For the text-containing cell, return its midpoint in (X, Y) coordinate format. 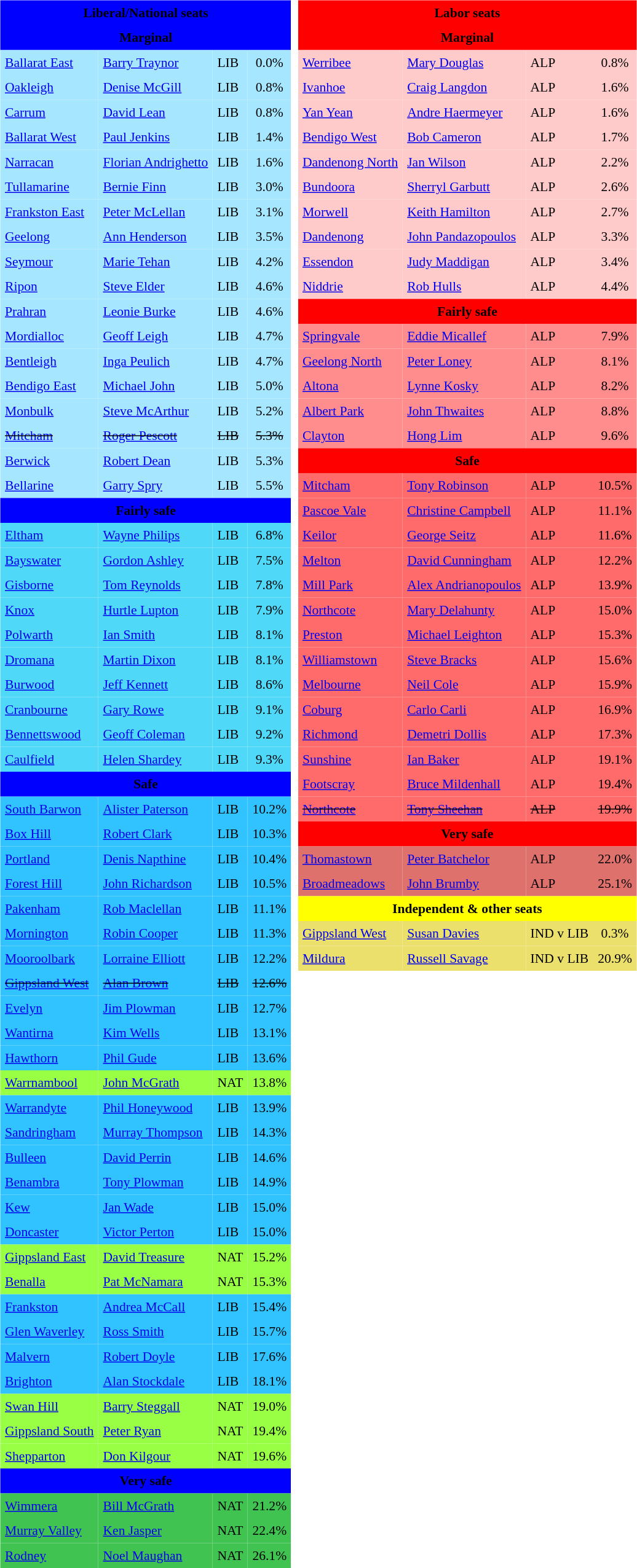
Eddie Micallef (464, 336)
Albert Park (350, 410)
Gisborne (49, 585)
Judy Maddigan (464, 261)
Dandenong (350, 237)
Frankston (49, 1306)
Ken Jasper (156, 1531)
Andrea McCall (156, 1306)
Hurtle Lupton (156, 610)
13.6% (269, 1057)
Essendon (350, 261)
10.3% (269, 834)
Portland (49, 858)
Martin Dixon (156, 659)
14.3% (269, 1132)
15.4% (269, 1306)
3.1% (269, 211)
John Pandazopoulos (464, 237)
Barry Steggall (156, 1406)
Ballarat East (49, 62)
Russell Savage (464, 958)
Benambra (49, 1182)
2.7% (615, 211)
3.4% (615, 261)
Steve Elder (156, 286)
10.4% (269, 858)
3.0% (269, 187)
2.6% (615, 187)
Ian Smith (156, 635)
Bennettswood (49, 734)
Ian Baker (464, 759)
Marie Tehan (156, 261)
Ross Smith (156, 1331)
Frankston East (49, 211)
Swan Hill (49, 1406)
David Cunningham (464, 560)
Narracan (49, 162)
0.0% (269, 62)
Independent & other seats (467, 908)
Dandenong North (350, 162)
Wimmera (49, 1505)
5.5% (269, 485)
25.1% (615, 884)
Michael Leighton (464, 635)
Christine Campbell (464, 510)
1.7% (615, 137)
Sherryl Garbutt (464, 187)
14.9% (269, 1182)
13.8% (269, 1083)
Preston (350, 635)
Sandringham (49, 1132)
Hawthorn (49, 1057)
17.6% (269, 1356)
Steve Bracks (464, 659)
Clayton (350, 436)
Knox (49, 610)
Wayne Philips (156, 535)
Alister Paterson (156, 809)
20.9% (615, 958)
8.8% (615, 410)
Robert Clark (156, 834)
Rob Hulls (464, 286)
Roger Pescott (156, 436)
5.0% (269, 386)
12.6% (269, 983)
Brighton (49, 1381)
15.7% (269, 1331)
Bundoora (350, 187)
Coburg (350, 709)
Sunshine (350, 759)
7.8% (269, 585)
Footscray (350, 784)
Eltham (49, 535)
Carlo Carli (464, 709)
Warrandyte (49, 1107)
Pakenham (49, 908)
Warrnambool (49, 1083)
Malvern (49, 1356)
Alan Stockdale (156, 1381)
Morwell (350, 211)
Mornington (49, 933)
Ivanhoe (350, 87)
Wantirna (49, 1033)
Rob Maclellan (156, 908)
8.6% (269, 684)
Geoff Leigh (156, 336)
11.3% (269, 933)
Tony Plowman (156, 1182)
Craig Langdon (464, 87)
6.8% (269, 535)
22.0% (615, 858)
Carrum (49, 112)
David Perrin (156, 1157)
Robert Dean (156, 460)
Keith Hamilton (464, 211)
Thomastown (350, 858)
David Treasure (156, 1256)
Melton (350, 560)
11.6% (615, 535)
Altona (350, 386)
8.2% (615, 386)
Gippsland South (49, 1431)
0.3% (615, 933)
Pascoe Vale (350, 510)
16.9% (615, 709)
Doncaster (49, 1232)
9.3% (269, 759)
Labor seats (467, 12)
Helen Shardey (156, 759)
Seymour (49, 261)
Tony Sheehan (464, 809)
Mill Park (350, 585)
John McGrath (156, 1083)
Geoff Coleman (156, 734)
3.3% (615, 237)
Alex Andrianopoulos (464, 585)
Geelong (49, 237)
Hong Lim (464, 436)
Ballarat West (49, 137)
2.2% (615, 162)
Burwood (49, 684)
South Barwon (49, 809)
Peter Loney (464, 361)
Ann Henderson (156, 237)
Mordialloc (49, 336)
Robert Doyle (156, 1356)
Dromana (49, 659)
Benalla (49, 1282)
18.1% (269, 1381)
Peter McLellan (156, 211)
Glen Waverley (49, 1331)
John Richardson (156, 884)
Oakleigh (49, 87)
Ripon (49, 286)
Bulleen (49, 1157)
Pat McNamara (156, 1282)
19.9% (615, 809)
Bob Cameron (464, 137)
Florian Andrighetto (156, 162)
Bill McGrath (156, 1505)
Bernie Finn (156, 187)
Neil Cole (464, 684)
Jeff Kennett (156, 684)
13.1% (269, 1033)
Victor Perton (156, 1232)
19.0% (269, 1406)
Springvale (350, 336)
4.2% (269, 261)
Bentleigh (49, 361)
Cranbourne (49, 709)
Tullamarine (49, 187)
Berwick (49, 460)
Denise McGill (156, 87)
9.2% (269, 734)
John Thwaites (464, 410)
7.5% (269, 560)
Caulfield (49, 759)
Lorraine Elliott (156, 958)
22.4% (269, 1531)
4.4% (615, 286)
14.6% (269, 1157)
Alan Brown (156, 983)
Murray Thompson (156, 1132)
Murray Valley (49, 1531)
15.6% (615, 659)
1.4% (269, 137)
15.2% (269, 1256)
Demetri Dollis (464, 734)
George Seitz (464, 535)
Werribee (350, 62)
Steve McArthur (156, 410)
Garry Spry (156, 485)
Kew (49, 1207)
Mooroolbark (49, 958)
Denis Napthine (156, 858)
Williamstown (350, 659)
Jan Wilson (464, 162)
Niddrie (350, 286)
Shepparton (49, 1456)
Peter Ryan (156, 1431)
Leonie Burke (156, 311)
Broadmeadows (350, 884)
Mildura (350, 958)
17.3% (615, 734)
Monbulk (49, 410)
Paul Jenkins (156, 137)
John Brumby (464, 884)
Michael John (156, 386)
Susan Davies (464, 933)
Prahran (49, 311)
19.6% (269, 1456)
Kim Wells (156, 1033)
Gordon Ashley (156, 560)
Phil Honeywood (156, 1107)
Tony Robinson (464, 485)
Yan Yean (350, 112)
Bendigo West (350, 137)
David Lean (156, 112)
Jan Wade (156, 1207)
Liberal/National seats (145, 12)
21.2% (269, 1505)
Phil Gude (156, 1057)
Richmond (350, 734)
Forest Hill (49, 884)
Barry Traynor (156, 62)
Bruce Mildenhall (464, 784)
Jim Plowman (156, 1008)
Keilor (350, 535)
9.1% (269, 709)
Andre Haermeyer (464, 112)
Bayswater (49, 560)
Geelong North (350, 361)
Noel Maughan (156, 1555)
Inga Peulich (156, 361)
19.1% (615, 759)
Melbourne (350, 684)
Tom Reynolds (156, 585)
Gary Rowe (156, 709)
5.2% (269, 410)
26.1% (269, 1555)
Polwarth (49, 635)
Mary Douglas (464, 62)
12.7% (269, 1008)
Bellarine (49, 485)
Robin Cooper (156, 933)
9.6% (615, 436)
Gippsland East (49, 1256)
Mary Delahunty (464, 610)
3.5% (269, 237)
15.9% (615, 684)
Bendigo East (49, 386)
Evelyn (49, 1008)
Don Kilgour (156, 1456)
Lynne Kosky (464, 386)
Box Hill (49, 834)
Peter Batchelor (464, 858)
Rodney (49, 1555)
10.2% (269, 809)
